From the cell containing the given text, extract its center point as (x, y) coordinate. 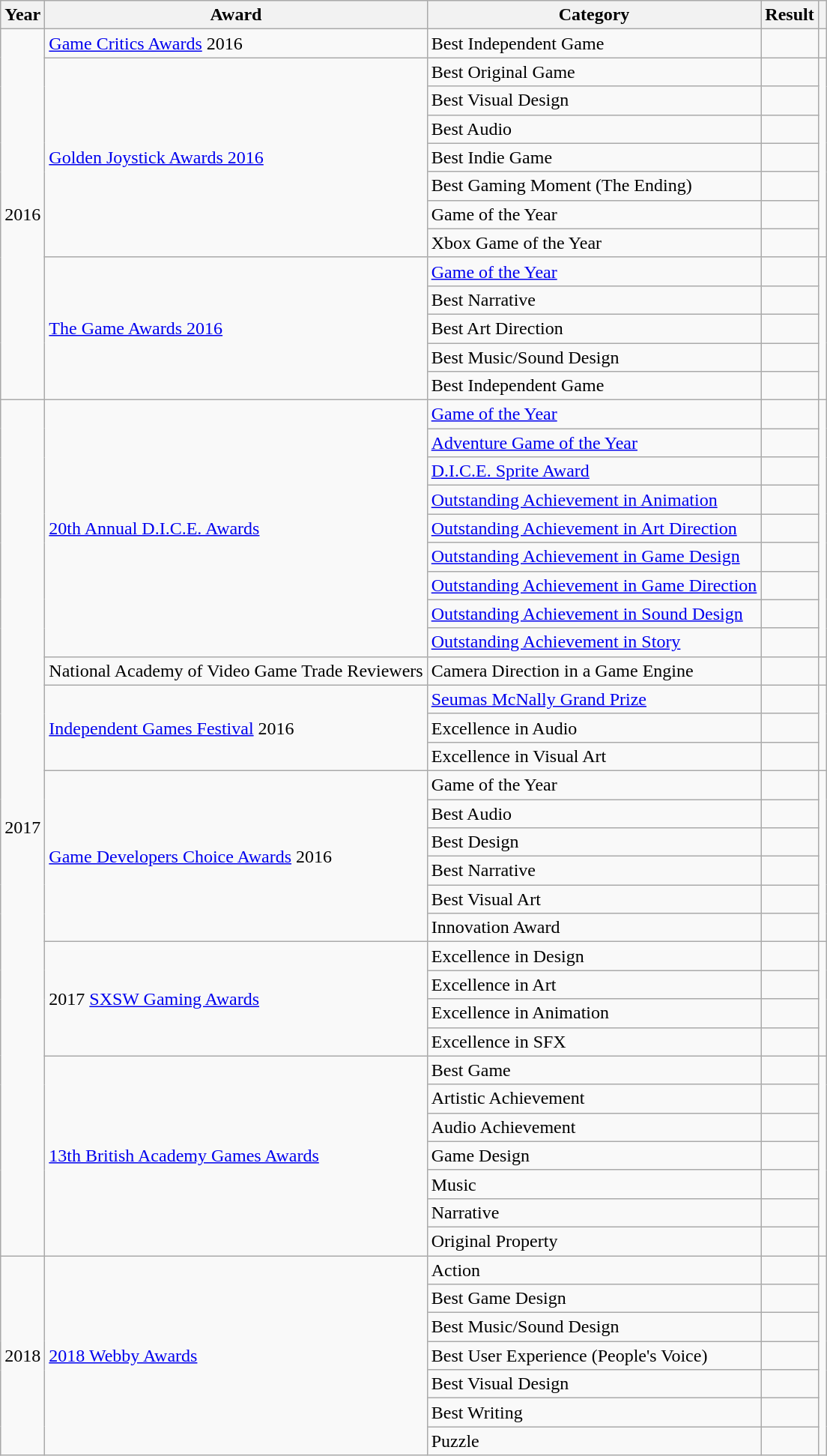
Innovation Award (594, 928)
2018 Webby Awards (236, 1356)
2018 (22, 1356)
Excellence in Design (594, 956)
Best Game Design (594, 1299)
The Game Awards 2016 (236, 328)
Action (594, 1270)
Best Design (594, 842)
Adventure Game of the Year (594, 443)
Outstanding Achievement in Game Design (594, 557)
Outstanding Achievement in Art Direction (594, 528)
Best Game (594, 1070)
2017 (22, 828)
Result (790, 15)
Independent Games Festival 2016 (236, 728)
Outstanding Achievement in Game Direction (594, 585)
Best Writing (594, 1413)
2016 (22, 214)
Best Art Direction (594, 328)
D.I.C.E. Sprite Award (594, 471)
Artistic Achievement (594, 1099)
Outstanding Achievement in Sound Design (594, 614)
Excellence in Animation (594, 1013)
Camera Direction in a Game Engine (594, 671)
Best Original Game (594, 72)
Excellence in Art (594, 985)
National Academy of Video Game Trade Reviewers (236, 671)
Original Property (594, 1241)
Best Indie Game (594, 157)
Game Design (594, 1156)
Outstanding Achievement in Animation (594, 500)
Award (236, 15)
Category (594, 15)
Best Visual Art (594, 899)
Year (22, 15)
Audio Achievement (594, 1127)
Xbox Game of the Year (594, 243)
Excellence in Audio (594, 728)
Outstanding Achievement in Story (594, 642)
Narrative (594, 1212)
2017 SXSW Gaming Awards (236, 999)
Music (594, 1184)
Seumas McNally Grand Prize (594, 699)
Excellence in SFX (594, 1042)
Game Critics Awards 2016 (236, 43)
Best Gaming Moment (The Ending) (594, 186)
13th British Academy Games Awards (236, 1156)
20th Annual D.I.C.E. Awards (236, 529)
Best User Experience (People's Voice) (594, 1356)
Puzzle (594, 1441)
Excellence in Visual Art (594, 756)
Game Developers Choice Awards 2016 (236, 856)
Golden Joystick Awards 2016 (236, 157)
